Search for the cell housing the specified text and yield its (X, Y) center coordinate. 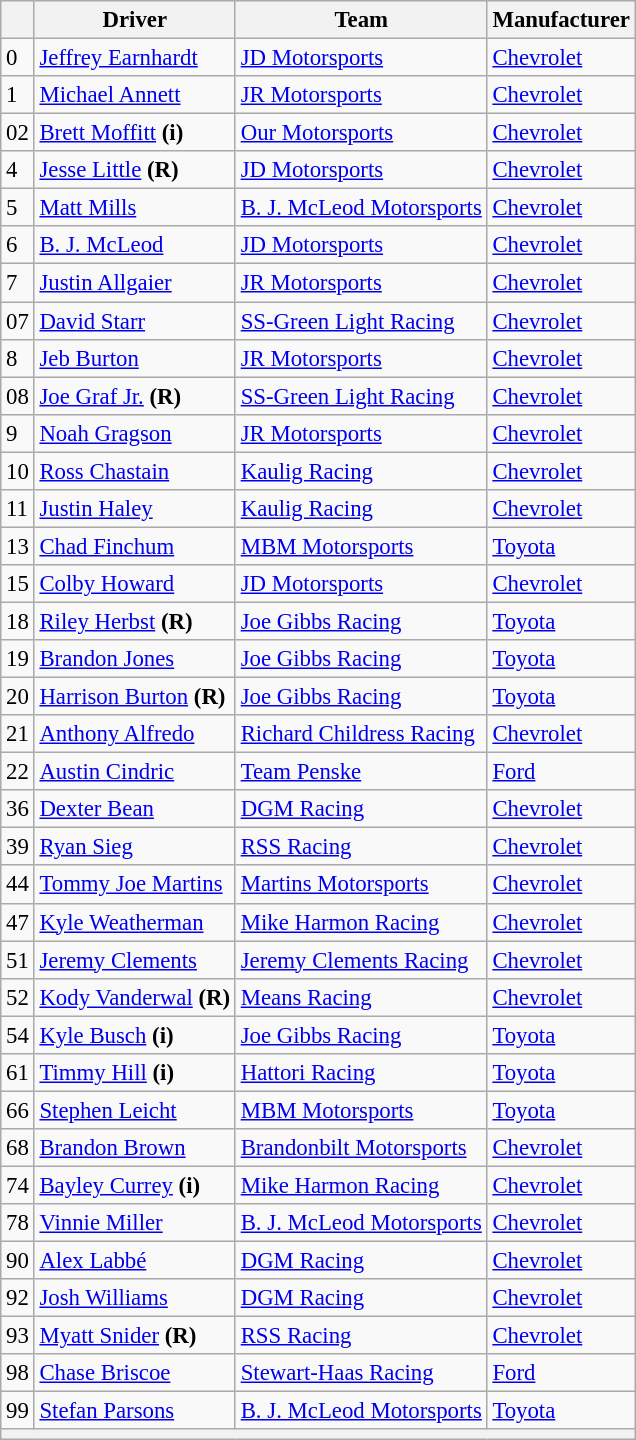
Kyle Busch (i) (134, 1035)
Kody Vanderwal (R) (134, 997)
21 (18, 734)
Harrison Burton (R) (134, 697)
7 (18, 283)
Bayley Currey (i) (134, 1185)
Brandon Jones (134, 659)
90 (18, 1261)
07 (18, 321)
10 (18, 471)
Richard Childress Racing (361, 734)
6 (18, 245)
66 (18, 1110)
Vinnie Miller (134, 1223)
0 (18, 58)
Matt Mills (134, 208)
Anthony Alfredo (134, 734)
44 (18, 885)
Jeffrey Earnhardt (134, 58)
Justin Allgaier (134, 283)
98 (18, 1373)
61 (18, 1073)
Jesse Little (R) (134, 170)
Means Racing (361, 997)
47 (18, 922)
5 (18, 208)
51 (18, 960)
Ross Chastain (134, 471)
Chase Briscoe (134, 1373)
Martins Motorsports (361, 885)
Timmy Hill (i) (134, 1073)
36 (18, 809)
Stewart-Haas Racing (361, 1373)
Chad Finchum (134, 546)
93 (18, 1336)
54 (18, 1035)
9 (18, 433)
Hattori Racing (361, 1073)
B. J. McLeod (134, 245)
Josh Williams (134, 1298)
15 (18, 584)
78 (18, 1223)
Riley Herbst (R) (134, 621)
Michael Annett (134, 95)
02 (18, 133)
4 (18, 170)
Stephen Leicht (134, 1110)
Justin Haley (134, 509)
Austin Cindric (134, 772)
13 (18, 546)
Myatt Snider (R) (134, 1336)
Ryan Sieg (134, 847)
22 (18, 772)
Brett Moffitt (i) (134, 133)
Brandonbilt Motorsports (361, 1148)
Tommy Joe Martins (134, 885)
52 (18, 997)
Team Penske (361, 772)
David Starr (134, 321)
Our Motorsports (361, 133)
39 (18, 847)
Kyle Weatherman (134, 922)
20 (18, 697)
8 (18, 358)
Manufacturer (561, 20)
Brandon Brown (134, 1148)
92 (18, 1298)
Noah Gragson (134, 433)
Joe Graf Jr. (R) (134, 396)
Team (361, 20)
18 (18, 621)
Jeremy Clements Racing (361, 960)
68 (18, 1148)
19 (18, 659)
Jeb Burton (134, 358)
Colby Howard (134, 584)
Jeremy Clements (134, 960)
Stefan Parsons (134, 1411)
Alex Labbé (134, 1261)
1 (18, 95)
08 (18, 396)
99 (18, 1411)
Dexter Bean (134, 809)
74 (18, 1185)
Driver (134, 20)
11 (18, 509)
